From the cell containing the given text, extract its center point as [X, Y] coordinate. 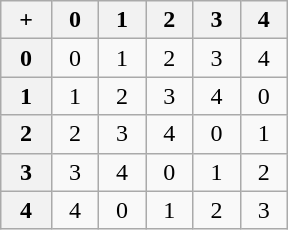
+ [26, 20]
